Locate the cell with the specified text and output its (X, Y) center coordinate. 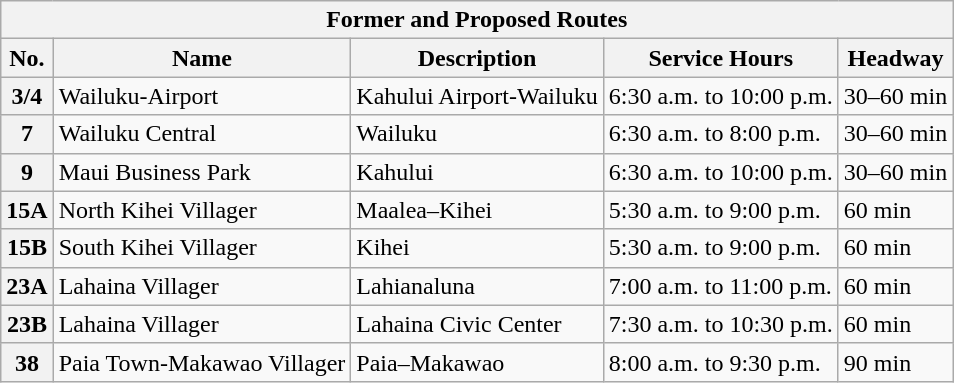
8:00 a.m. to 9:30 p.m. (720, 362)
Name (202, 58)
Lahianaluna (477, 286)
38 (27, 362)
Maalea–Kihei (477, 210)
South Kihei Villager (202, 248)
7 (27, 134)
90 min (895, 362)
Wailuku-Airport (202, 96)
Kahului Airport-Wailuku (477, 96)
Paia–Makawao (477, 362)
15B (27, 248)
No. (27, 58)
Kihei (477, 248)
Headway (895, 58)
23B (27, 324)
Wailuku Central (202, 134)
North Kihei Villager (202, 210)
7:00 a.m. to 11:00 p.m. (720, 286)
6:30 a.m. to 8:00 p.m. (720, 134)
Kahului (477, 172)
3/4 (27, 96)
Paia Town-Makawao Villager (202, 362)
Maui Business Park (202, 172)
Wailuku (477, 134)
15A (27, 210)
Description (477, 58)
9 (27, 172)
Service Hours (720, 58)
7:30 a.m. to 10:30 p.m. (720, 324)
Lahaina Civic Center (477, 324)
Former and Proposed Routes (477, 20)
23A (27, 286)
